Locate the cell with the specified text and output its (X, Y) center coordinate. 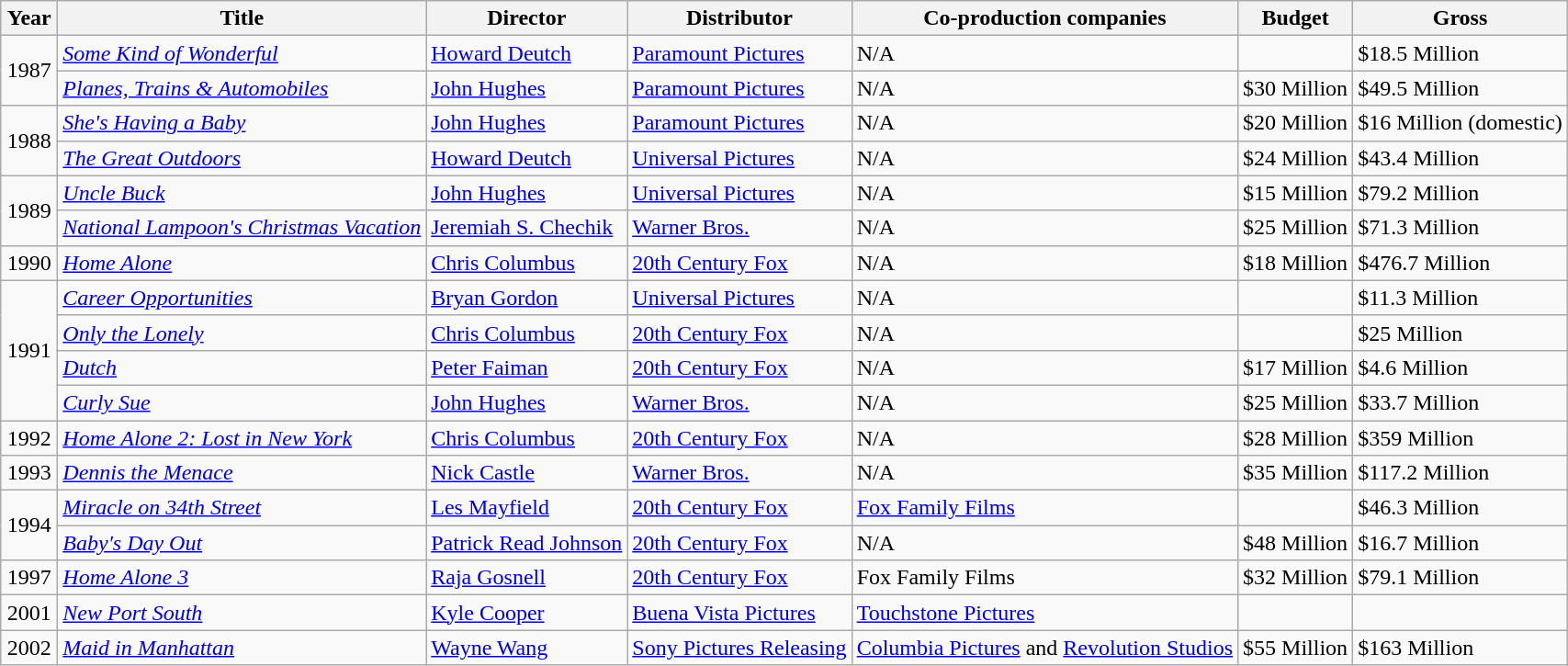
Only the Lonely (243, 333)
Bryan Gordon (527, 298)
$17 Million (1295, 367)
Home Alone 3 (243, 578)
Baby's Day Out (243, 543)
$11.3 Million (1461, 298)
Career Opportunities (243, 298)
Les Mayfield (527, 508)
1989 (29, 210)
$24 Million (1295, 158)
$71.3 Million (1461, 228)
$359 Million (1461, 438)
1997 (29, 578)
Jeremiah S. Chechik (527, 228)
$117.2 Million (1461, 473)
Director (527, 18)
Peter Faiman (527, 367)
Patrick Read Johnson (527, 543)
Budget (1295, 18)
The Great Outdoors (243, 158)
Some Kind of Wonderful (243, 53)
She's Having a Baby (243, 123)
Kyle Cooper (527, 613)
$163 Million (1461, 648)
Miracle on 34th Street (243, 508)
$79.2 Million (1461, 193)
$18.5 Million (1461, 53)
Dutch (243, 367)
Nick Castle (527, 473)
$35 Million (1295, 473)
Home Alone 2: Lost in New York (243, 438)
$28 Million (1295, 438)
$30 Million (1295, 88)
Raja Gosnell (527, 578)
Touchstone Pictures (1044, 613)
1990 (29, 263)
Year (29, 18)
Curly Sue (243, 402)
$49.5 Million (1461, 88)
$15 Million (1295, 193)
$33.7 Million (1461, 402)
$476.7 Million (1461, 263)
$4.6 Million (1461, 367)
Distributor (739, 18)
1994 (29, 525)
1991 (29, 350)
2002 (29, 648)
Sony Pictures Releasing (739, 648)
2001 (29, 613)
Planes, Trains & Automobiles (243, 88)
Columbia Pictures and Revolution Studios (1044, 648)
Dennis the Menace (243, 473)
1988 (29, 141)
$55 Million (1295, 648)
1987 (29, 71)
Gross (1461, 18)
$79.1 Million (1461, 578)
$16 Million (domestic) (1461, 123)
Buena Vista Pictures (739, 613)
1993 (29, 473)
Maid in Manhattan (243, 648)
1992 (29, 438)
$46.3 Million (1461, 508)
Wayne Wang (527, 648)
Home Alone (243, 263)
$16.7 Million (1461, 543)
$32 Million (1295, 578)
New Port South (243, 613)
$48 Million (1295, 543)
National Lampoon's Christmas Vacation (243, 228)
$43.4 Million (1461, 158)
Co-production companies (1044, 18)
$18 Million (1295, 263)
Uncle Buck (243, 193)
$20 Million (1295, 123)
Title (243, 18)
